Scan for the cell matching the given text and deliver its (X, Y) coordinate at center. 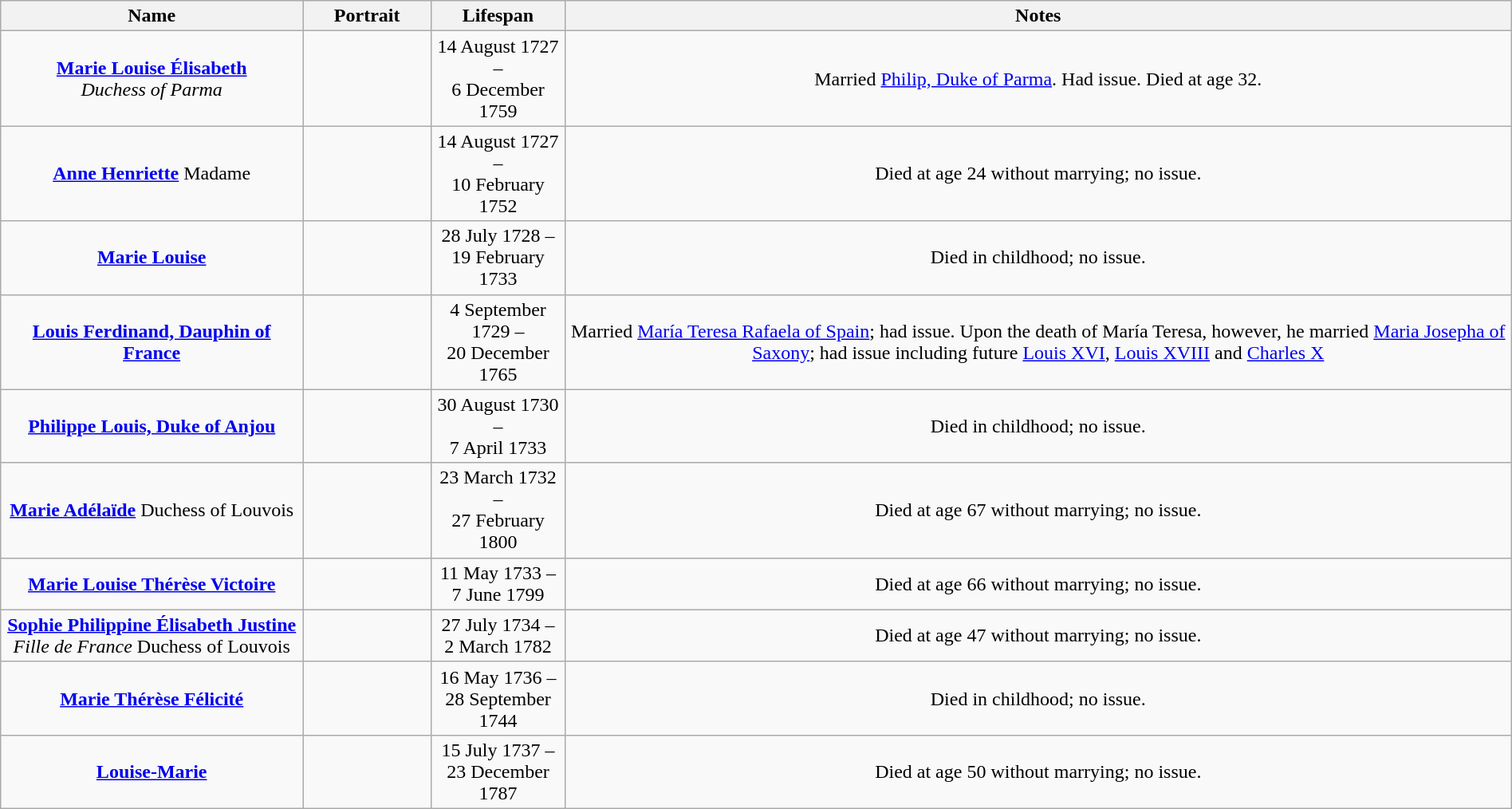
Marie Louise (152, 258)
Died at age 50 without marrying; no issue. (1038, 772)
Died at age 47 without marrying; no issue. (1038, 635)
Philippe Louis, Duke of Anjou (152, 426)
Died at age 67 without marrying; no issue. (1038, 511)
15 July 1737 – 23 December 1787 (498, 772)
Anne Henriette Madame (152, 174)
4 September 1729 – 20 December 1765 (498, 341)
Notes (1038, 16)
Portrait (367, 16)
Louis Ferdinand, Dauphin of France (152, 341)
16 May 1736 – 28 September 1744 (498, 698)
30 August 1730 – 7 April 1733 (498, 426)
Lifespan (498, 16)
11 May 1733 – 7 June 1799 (498, 584)
Marie Louise ÉlisabethDuchess of Parma (152, 78)
14 August 1727 – 6 December 1759 (498, 78)
Name (152, 16)
Louise-Marie (152, 772)
Marie Adélaïde Duchess of Louvois (152, 511)
Died at age 66 without marrying; no issue. (1038, 584)
27 July 1734 – 2 March 1782 (498, 635)
Sophie Philippine Élisabeth Justine Fille de France Duchess of Louvois (152, 635)
Married Philip, Duke of Parma. Had issue. Died at age 32. (1038, 78)
Marie Thérèse Félicité (152, 698)
14 August 1727 – 10 February 1752 (498, 174)
Died at age 24 without marrying; no issue. (1038, 174)
28 July 1728 – 19 February 1733 (498, 258)
23 March 1732 – 27 February 1800 (498, 511)
Marie Louise Thérèse Victoire (152, 584)
